Capture the cell that displays the provided text and extract its [X, Y] central coordinate. 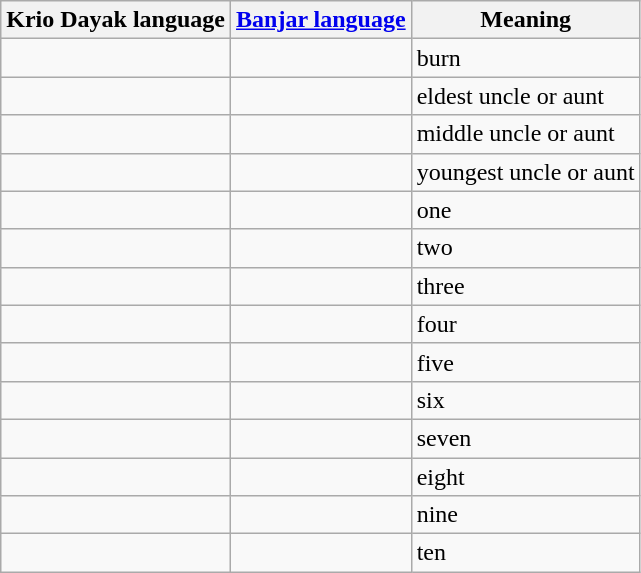
two [526, 248]
burn [526, 58]
middle uncle or aunt [526, 134]
eldest uncle or aunt [526, 96]
five [526, 362]
Meaning [526, 20]
Banjar language [322, 20]
three [526, 286]
eight [526, 477]
six [526, 400]
youngest uncle or aunt [526, 172]
one [526, 210]
ten [526, 553]
Krio Dayak language [116, 20]
seven [526, 438]
four [526, 324]
nine [526, 515]
